Return (X, Y) of the center of cell containing provided text 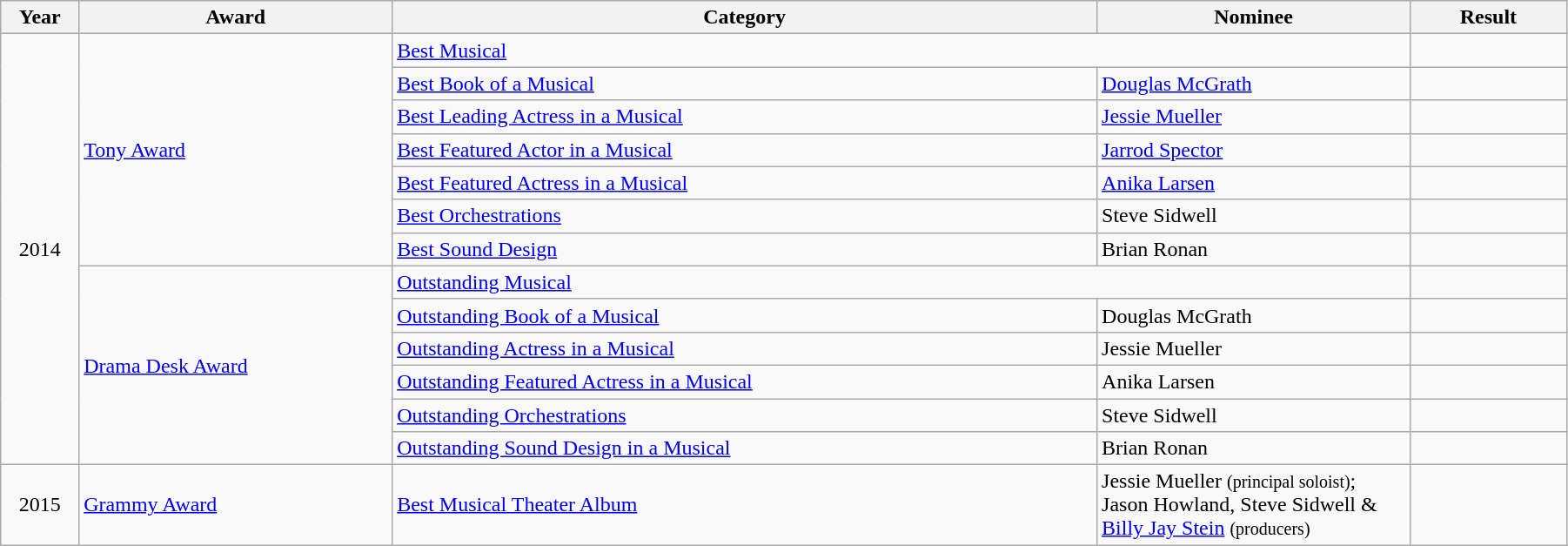
Grammy Award (236, 505)
Outstanding Orchestrations (745, 415)
Category (745, 17)
Jessie Mueller (principal soloist); Jason Howland, Steve Sidwell & Billy Jay Stein (producers) (1254, 505)
2015 (40, 505)
Outstanding Sound Design in a Musical (745, 448)
Outstanding Actress in a Musical (745, 348)
Year (40, 17)
Best Musical (901, 51)
Outstanding Featured Actress in a Musical (745, 381)
Best Featured Actor in a Musical (745, 150)
Best Leading Actress in a Musical (745, 117)
2014 (40, 249)
Best Featured Actress in a Musical (745, 183)
Best Book of a Musical (745, 84)
Best Orchestrations (745, 216)
Result (1488, 17)
Drama Desk Award (236, 365)
Award (236, 17)
Jarrod Spector (1254, 150)
Tony Award (236, 150)
Best Sound Design (745, 249)
Outstanding Musical (901, 282)
Outstanding Book of a Musical (745, 315)
Best Musical Theater Album (745, 505)
Nominee (1254, 17)
